Search for the cell housing the specified text and yield its [x, y] center coordinate. 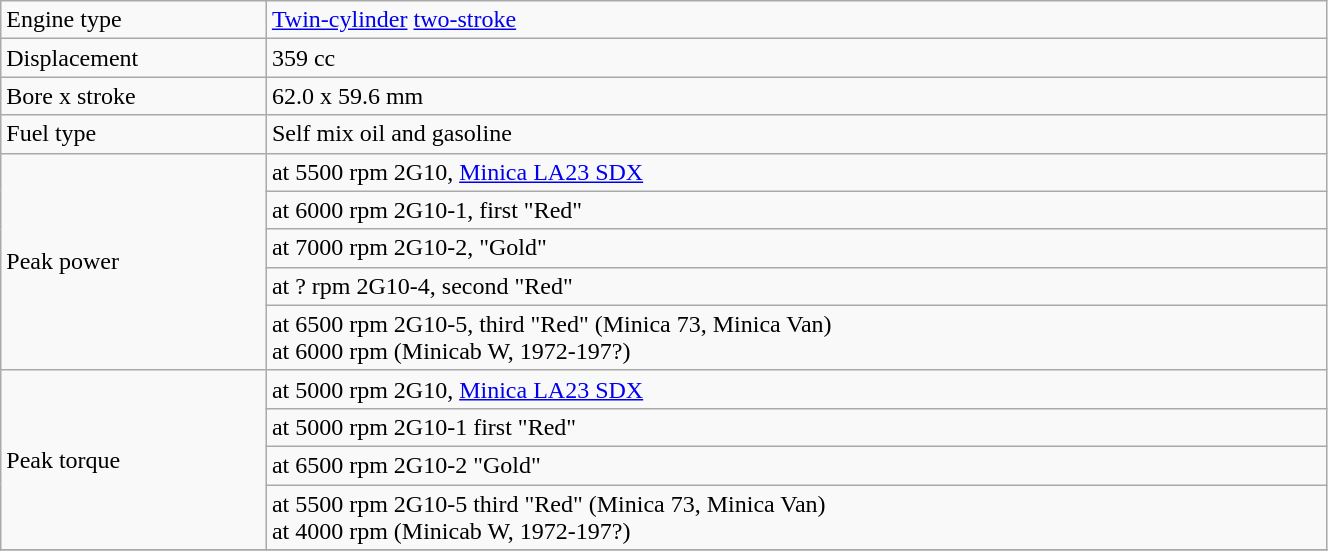
Peak power [134, 262]
at 6500 rpm 2G10-2 "Gold" [796, 465]
359 cc [796, 58]
Twin-cylinder two-stroke [796, 20]
at 6000 rpm 2G10-1, first "Red" [796, 210]
Peak torque [134, 460]
at 5000 rpm 2G10, Minica LA23 SDX [796, 389]
Engine type [134, 20]
at 6500 rpm 2G10-5, third "Red" (Minica 73, Minica Van) at 6000 rpm (Minicab W, 1972-197?) [796, 338]
Bore x stroke [134, 96]
at 5500 rpm 2G10-5 third "Red" (Minica 73, Minica Van) at 4000 rpm (Minicab W, 1972-197?) [796, 516]
Self mix oil and gasoline [796, 134]
at ? rpm 2G10-4, second "Red" [796, 286]
Fuel type [134, 134]
at 5000 rpm 2G10-1 first "Red" [796, 427]
at 7000 rpm 2G10-2, "Gold" [796, 248]
62.0 x 59.6 mm [796, 96]
Displacement [134, 58]
at 5500 rpm 2G10, Minica LA23 SDX [796, 172]
